From the cell containing the given text, extract its center point as [x, y] coordinate. 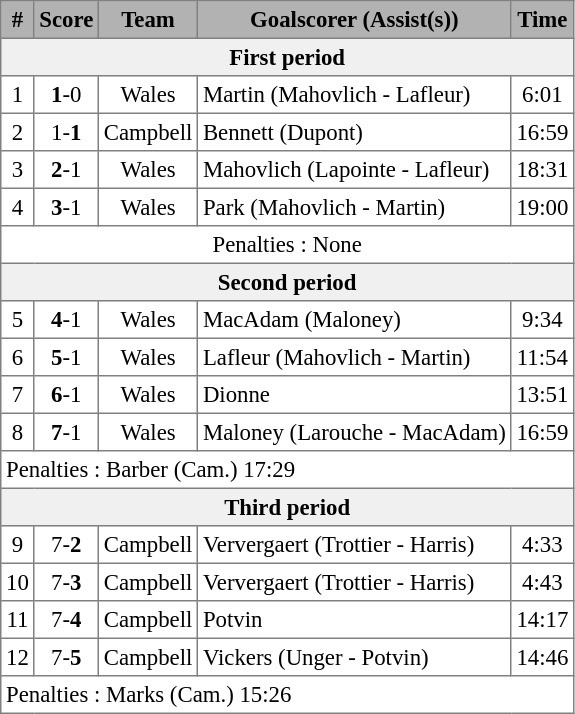
4 [18, 207]
6 [18, 357]
3-1 [66, 207]
First period [288, 57]
Penalties : Barber (Cam.) 17:29 [288, 470]
4-1 [66, 320]
Bennett (Dupont) [355, 132]
12 [18, 657]
9 [18, 545]
4:33 [542, 545]
1-1 [66, 132]
Dionne [355, 395]
3 [18, 170]
18:31 [542, 170]
5 [18, 320]
Mahovlich (Lapointe - Lafleur) [355, 170]
6:01 [542, 95]
Score [66, 20]
4:43 [542, 582]
MacAdam (Maloney) [355, 320]
Time [542, 20]
Martin (Mahovlich - Lafleur) [355, 95]
11 [18, 620]
14:46 [542, 657]
Vickers (Unger - Potvin) [355, 657]
1 [18, 95]
11:54 [542, 357]
7-1 [66, 432]
Lafleur (Mahovlich - Martin) [355, 357]
Penalties : None [288, 245]
7-2 [66, 545]
# [18, 20]
Second period [288, 282]
Maloney (Larouche - MacAdam) [355, 432]
6-1 [66, 395]
1-0 [66, 95]
8 [18, 432]
Goalscorer (Assist(s)) [355, 20]
5-1 [66, 357]
7-5 [66, 657]
2-1 [66, 170]
Third period [288, 507]
Penalties : Marks (Cam.) 15:26 [288, 695]
Team [148, 20]
9:34 [542, 320]
13:51 [542, 395]
Park (Mahovlich - Martin) [355, 207]
14:17 [542, 620]
7 [18, 395]
7-3 [66, 582]
19:00 [542, 207]
2 [18, 132]
7-4 [66, 620]
Potvin [355, 620]
10 [18, 582]
